Find where the given text appears and provide that cell's center as [x, y] coordinate. 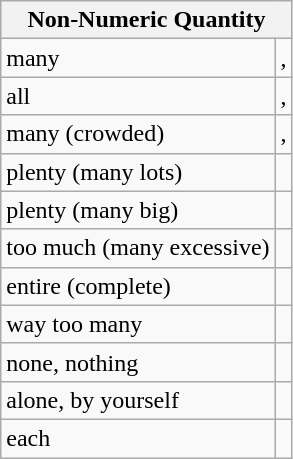
way too many [138, 324]
entire (complete) [138, 286]
many (crowded) [138, 134]
plenty (many big) [138, 210]
each [138, 438]
too much (many excessive) [138, 248]
many [138, 58]
none, nothing [138, 362]
alone, by yourself [138, 400]
plenty (many lots) [138, 172]
all [138, 96]
Non-Numeric Quantity [146, 20]
